For the text-containing cell, return its midpoint in [x, y] coordinate format. 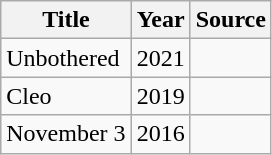
Cleo [66, 96]
Title [66, 20]
2016 [160, 134]
Unbothered [66, 58]
2019 [160, 96]
2021 [160, 58]
Source [230, 20]
November 3 [66, 134]
Year [160, 20]
